Detect which cell encompasses the target text, then output its [x, y] center coordinate. 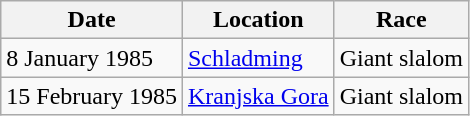
15 February 1985 [92, 96]
Date [92, 20]
Schladming [258, 58]
Race [401, 20]
Location [258, 20]
Kranjska Gora [258, 96]
8 January 1985 [92, 58]
